Provide the [X, Y] coordinate of the cell's center where the given text is located.  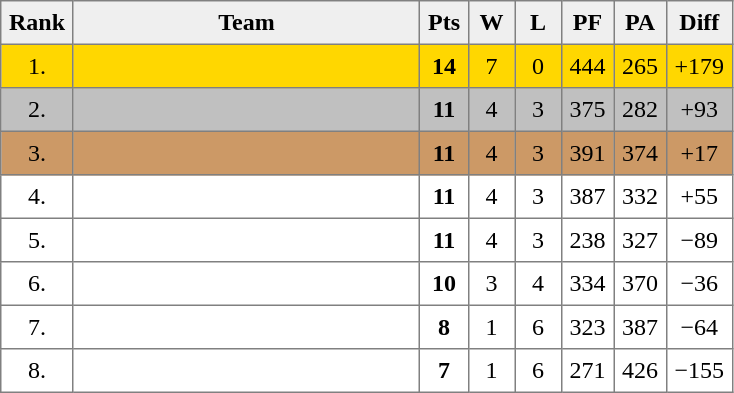
334 [587, 284]
+17 [699, 153]
10 [444, 284]
Diff [699, 23]
4. [38, 197]
426 [640, 371]
332 [640, 197]
370 [640, 284]
391 [587, 153]
−155 [699, 371]
3. [38, 153]
374 [640, 153]
2. [38, 110]
7. [38, 327]
+55 [699, 197]
8. [38, 371]
PF [587, 23]
238 [587, 240]
−89 [699, 240]
Team [246, 23]
14 [444, 66]
327 [640, 240]
PA [640, 23]
6. [38, 284]
−36 [699, 284]
444 [587, 66]
Rank [38, 23]
W [491, 23]
5. [38, 240]
Pts [444, 23]
8 [444, 327]
0 [538, 66]
265 [640, 66]
−64 [699, 327]
L [538, 23]
1. [38, 66]
282 [640, 110]
375 [587, 110]
+93 [699, 110]
323 [587, 327]
271 [587, 371]
+179 [699, 66]
